Identify which cell holds the provided text, then report its [X, Y] central coordinate. 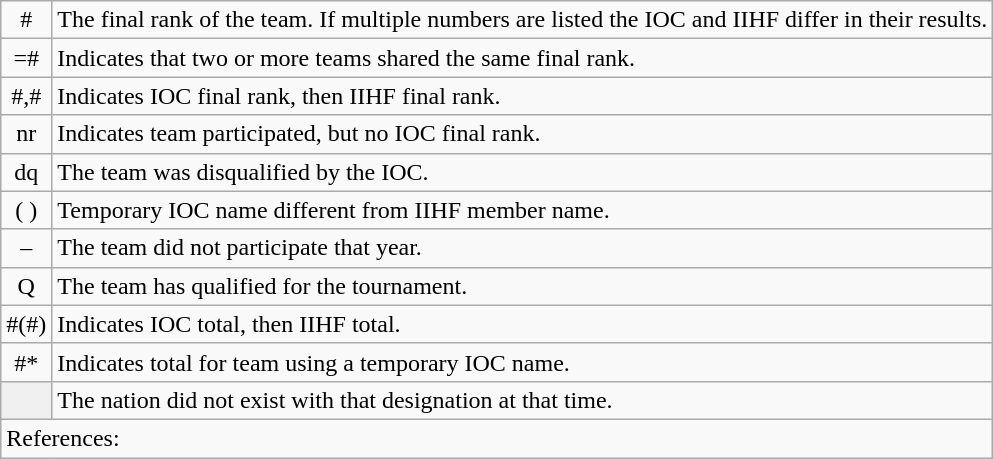
– [26, 248]
The team was disqualified by the IOC. [522, 172]
nr [26, 134]
The team has qualified for the tournament. [522, 286]
Indicates that two or more teams shared the same final rank. [522, 58]
The nation did not exist with that designation at that time. [522, 400]
#,# [26, 96]
dq [26, 172]
The team did not participate that year. [522, 248]
Q [26, 286]
# [26, 20]
The final rank of the team. If multiple numbers are listed the IOC and IIHF differ in their results. [522, 20]
=# [26, 58]
Indicates team participated, but no IOC final rank. [522, 134]
Indicates IOC final rank, then IIHF final rank. [522, 96]
Temporary IOC name different from IIHF member name. [522, 210]
References: [497, 438]
#(#) [26, 324]
( ) [26, 210]
#* [26, 362]
Indicates total for team using a temporary IOC name. [522, 362]
Indicates IOC total, then IIHF total. [522, 324]
